Return [X, Y] of the center of cell containing provided text 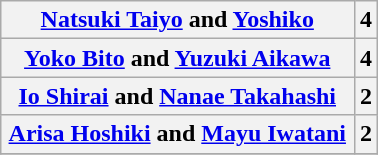
Arisa Hoshiki and Mayu Iwatani [177, 134]
Io Shirai and Nanae Takahashi [177, 96]
Natsuki Taiyo and Yoshiko [177, 20]
Yoko Bito and Yuzuki Aikawa [177, 58]
